From the cell containing the given text, extract its center point as (X, Y) coordinate. 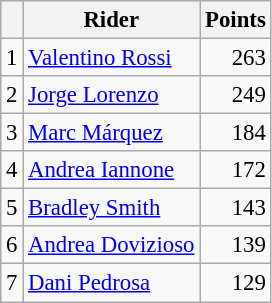
Andrea Dovizioso (112, 245)
172 (236, 170)
Rider (112, 20)
6 (12, 245)
139 (236, 245)
Bradley Smith (112, 208)
249 (236, 95)
143 (236, 208)
2 (12, 95)
Marc Márquez (112, 133)
1 (12, 58)
5 (12, 208)
Points (236, 20)
184 (236, 133)
Dani Pedrosa (112, 283)
4 (12, 170)
263 (236, 58)
129 (236, 283)
Valentino Rossi (112, 58)
3 (12, 133)
7 (12, 283)
Jorge Lorenzo (112, 95)
Andrea Iannone (112, 170)
